Search for the cell housing the specified text and yield its (X, Y) center coordinate. 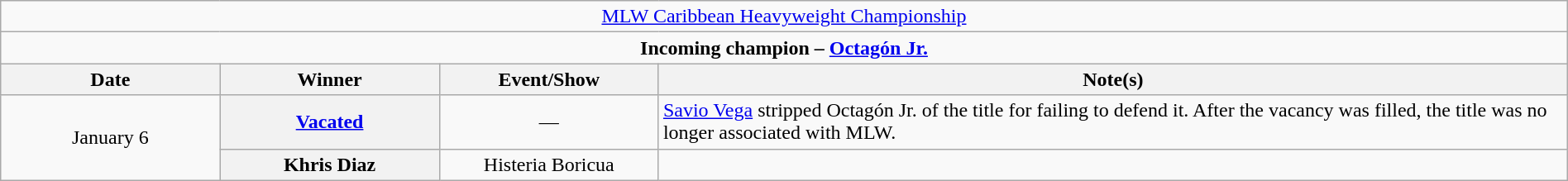
Vacated (329, 122)
Histeria Boricua (549, 164)
— (549, 122)
Incoming champion – Octagón Jr. (784, 48)
Note(s) (1113, 79)
Winner (329, 79)
MLW Caribbean Heavyweight Championship (784, 17)
Event/Show (549, 79)
Date (111, 79)
Savio Vega stripped Octagón Jr. of the title for failing to defend it. After the vacancy was filled, the title was no longer associated with MLW. (1113, 122)
Khris Diaz (329, 164)
January 6 (111, 137)
